Return [x, y] of the center of cell containing provided text 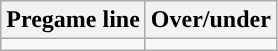
Pregame line [74, 20]
Over/under [210, 20]
